From the cell containing the given text, extract its center point as [x, y] coordinate. 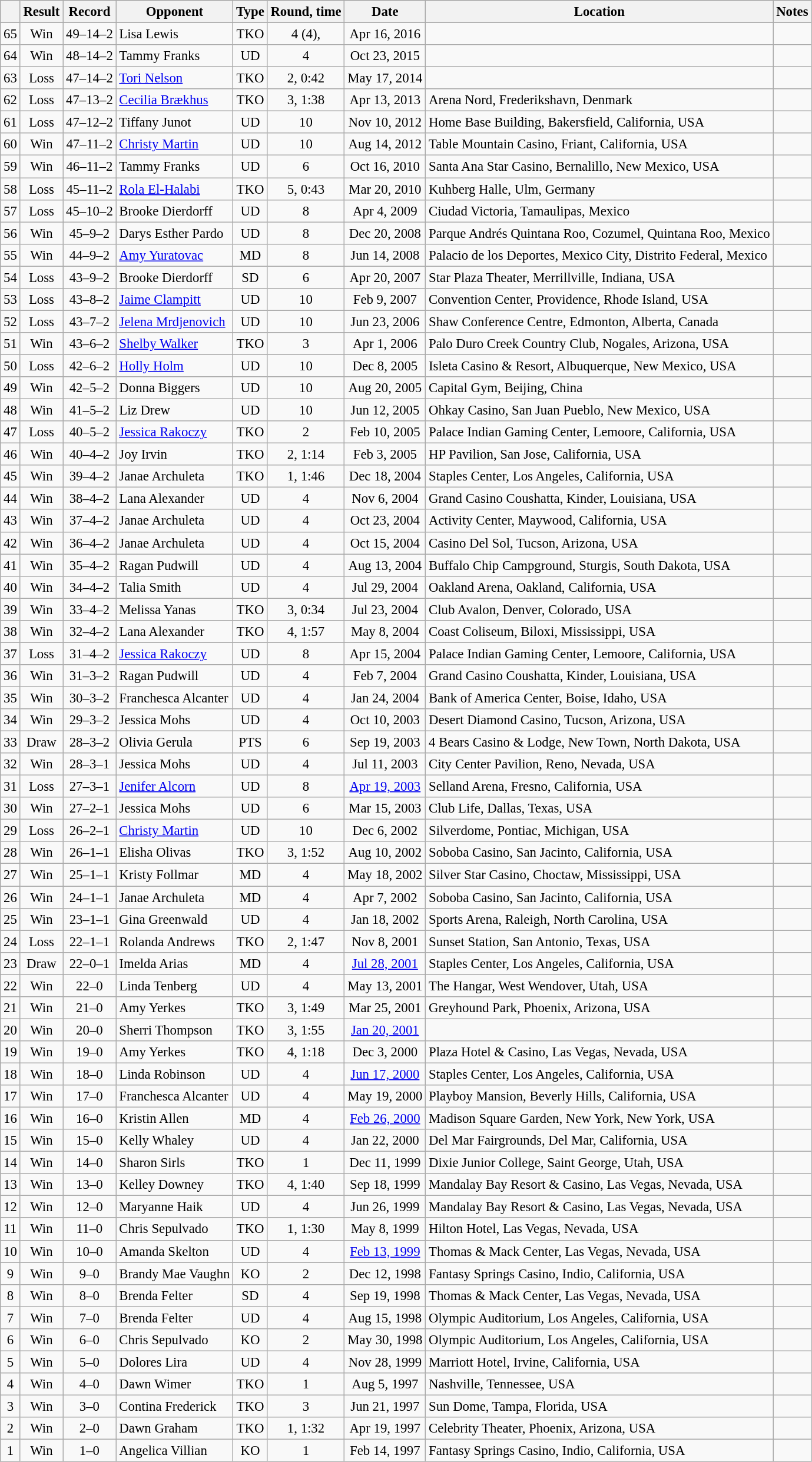
48 [11, 410]
28 [11, 853]
Star Plaza Theater, Merrillville, Indiana, USA [599, 277]
Melissa Yanas [174, 609]
Liz Drew [174, 410]
57 [11, 211]
40 [11, 587]
37–4–2 [90, 521]
Casino Del Sol, Tucson, Arizona, USA [599, 543]
8–0 [90, 1295]
43 [11, 521]
Jan 20, 2001 [385, 1030]
Plaza Hotel & Casino, Las Vegas, Nevada, USA [599, 1052]
Dawn Graham [174, 1428]
50 [11, 366]
Sun Dome, Tampa, Florida, USA [599, 1406]
Sharon Sirls [174, 1163]
Jul 28, 2001 [385, 963]
18 [11, 1074]
Isleta Casino & Resort, Albuquerque, New Mexico, USA [599, 366]
53 [11, 300]
7 [11, 1318]
10–0 [90, 1251]
29 [11, 831]
Mar 25, 2001 [385, 1008]
Jun 14, 2008 [385, 255]
Dixie Junior College, Saint George, Utah, USA [599, 1163]
31 [11, 787]
Amanda Skelton [174, 1251]
30 [11, 808]
41–5–2 [90, 410]
May 17, 2014 [385, 78]
22–1–1 [90, 941]
9 [11, 1274]
1, 1:32 [306, 1428]
45–9–2 [90, 233]
Aug 10, 2002 [385, 853]
Ohkay Casino, San Juan Pueblo, New Mexico, USA [599, 410]
Mar 15, 2003 [385, 808]
36 [11, 676]
22 [11, 986]
18–0 [90, 1074]
4, 1:40 [306, 1185]
Olivia Gerula [174, 742]
Oct 23, 2015 [385, 56]
Apr 4, 2009 [385, 211]
51 [11, 344]
9–0 [90, 1274]
May 8, 2004 [385, 632]
Sports Arena, Raleigh, North Carolina, USA [599, 919]
Coast Coliseum, Biloxi, Mississippi, USA [599, 632]
Shaw Conference Centre, Edmonton, Alberta, Canada [599, 321]
39–4–2 [90, 476]
Feb 7, 2004 [385, 676]
4 Bears Casino & Lodge, New Town, North Dakota, USA [599, 742]
34 [11, 720]
54 [11, 277]
Dolores Lira [174, 1362]
13 [11, 1185]
Feb 13, 1999 [385, 1251]
Celebrity Theater, Phoenix, Arizona, USA [599, 1428]
36–4–2 [90, 543]
38 [11, 632]
Linda Tenberg [174, 986]
Santa Ana Star Casino, Bernalillo, New Mexico, USA [599, 167]
Jan 22, 2000 [385, 1141]
Record [90, 12]
Aug 20, 2005 [385, 388]
23–1–1 [90, 919]
Feb 14, 1997 [385, 1451]
Darys Esther Pardo [174, 233]
Jul 11, 2003 [385, 764]
Feb 26, 2000 [385, 1119]
Apr 15, 2004 [385, 654]
Selland Arena, Fresno, California, USA [599, 787]
Lisa Lewis [174, 34]
Jenifer Alcorn [174, 787]
Convention Center, Providence, Rhode Island, USA [599, 300]
Kelley Downey [174, 1185]
3, 1:52 [306, 853]
Opponent [174, 12]
Marriott Hotel, Irvine, California, USA [599, 1362]
Apr 13, 2013 [385, 100]
26 [11, 897]
42 [11, 543]
Type [250, 12]
38–4–2 [90, 499]
58 [11, 189]
Sep 18, 1999 [385, 1185]
47 [11, 432]
3, 0:34 [306, 609]
Oct 16, 2010 [385, 167]
26–2–1 [90, 831]
Apr 20, 2007 [385, 277]
Kelly Whaley [174, 1141]
55 [11, 255]
39 [11, 609]
Sunset Station, San Antonio, Texas, USA [599, 941]
21–0 [90, 1008]
Jun 26, 1999 [385, 1207]
Imelda Arias [174, 963]
Buffalo Chip Campground, Sturgis, South Dakota, USA [599, 565]
46 [11, 455]
32–4–2 [90, 632]
52 [11, 321]
5 [11, 1362]
14 [11, 1163]
24 [11, 941]
Joy Irvin [174, 455]
Jun 21, 1997 [385, 1406]
Desert Diamond Casino, Tucson, Arizona, USA [599, 720]
May 13, 2001 [385, 986]
Maryanne Haik [174, 1207]
Oct 10, 2003 [385, 720]
Sep 19, 2003 [385, 742]
Kristin Allen [174, 1119]
Dawn Wimer [174, 1384]
37 [11, 654]
2, 1:14 [306, 455]
47–13–2 [90, 100]
Jun 17, 2000 [385, 1074]
28–3–1 [90, 764]
62 [11, 100]
Table Mountain Casino, Friant, California, USA [599, 144]
35 [11, 698]
28–3–2 [90, 742]
42–5–2 [90, 388]
4, 1:57 [306, 632]
Nov 10, 2012 [385, 122]
Round, time [306, 12]
2–0 [90, 1428]
Bank of America Center, Boise, Idaho, USA [599, 698]
Apr 19, 2003 [385, 787]
Madison Square Garden, New York, New York, USA [599, 1119]
Aug 5, 1997 [385, 1384]
59 [11, 167]
47–12–2 [90, 122]
2, 0:42 [306, 78]
Date [385, 12]
19–0 [90, 1052]
17 [11, 1096]
Arena Nord, Frederikshavn, Denmark [599, 100]
20–0 [90, 1030]
Jul 23, 2004 [385, 609]
Location [599, 12]
6–0 [90, 1340]
Apr 19, 1997 [385, 1428]
Del Mar Fairgrounds, Del Mar, California, USA [599, 1141]
30–3–2 [90, 698]
12 [11, 1207]
Palo Duro Creek Country Club, Nogales, Arizona, USA [599, 344]
7–0 [90, 1318]
May 8, 1999 [385, 1229]
Rola El-Halabi [174, 189]
25 [11, 919]
Oakland Arena, Oakland, California, USA [599, 587]
33 [11, 742]
Brandy Mae Vaughn [174, 1274]
Gina Greenwald [174, 919]
Mar 20, 2010 [385, 189]
Linda Robinson [174, 1074]
Silver Star Casino, Choctaw, Mississippi, USA [599, 875]
47–11–2 [90, 144]
24–1–1 [90, 897]
Dec 20, 2008 [385, 233]
20 [11, 1030]
4, 1:18 [306, 1052]
Ciudad Victoria, Tamaulipas, Mexico [599, 211]
26–1–1 [90, 853]
Holly Holm [174, 366]
5, 0:43 [306, 189]
Nov 6, 2004 [385, 499]
Result [41, 12]
44–9–2 [90, 255]
31–3–2 [90, 676]
2, 1:47 [306, 941]
Kristy Follmar [174, 875]
4 (4), [306, 34]
Shelby Walker [174, 344]
Jul 29, 2004 [385, 587]
Tiffany Junot [174, 122]
Amy Yuratovac [174, 255]
Rolanda Andrews [174, 941]
The Hangar, West Wendover, Utah, USA [599, 986]
City Center Pavilion, Reno, Nevada, USA [599, 764]
Jaime Clampitt [174, 300]
45–11–2 [90, 189]
12–0 [90, 1207]
11 [11, 1229]
1–0 [90, 1451]
Feb 3, 2005 [385, 455]
Nashville, Tennessee, USA [599, 1384]
Tori Nelson [174, 78]
21 [11, 1008]
40–4–2 [90, 455]
65 [11, 34]
Club Avalon, Denver, Colorado, USA [599, 609]
Jan 18, 2002 [385, 919]
63 [11, 78]
Dec 3, 2000 [385, 1052]
Hilton Hotel, Las Vegas, Nevada, USA [599, 1229]
May 19, 2000 [385, 1096]
16–0 [90, 1119]
Aug 13, 2004 [385, 565]
44 [11, 499]
23 [11, 963]
29–3–2 [90, 720]
32 [11, 764]
Home Base Building, Bakersfield, California, USA [599, 122]
49–14–2 [90, 34]
17–0 [90, 1096]
Donna Biggers [174, 388]
Jelena Mrdjenovich [174, 321]
43–9–2 [90, 277]
Capital Gym, Beijing, China [599, 388]
Jan 24, 2004 [385, 698]
43–6–2 [90, 344]
Aug 15, 1998 [385, 1318]
Nov 28, 1999 [385, 1362]
3, 1:49 [306, 1008]
43–8–2 [90, 300]
Cecilia Brækhus [174, 100]
Apr 16, 2016 [385, 34]
15 [11, 1141]
43–7–2 [90, 321]
Apr 7, 2002 [385, 897]
Silverdome, Pontiac, Michigan, USA [599, 831]
31–4–2 [90, 654]
47–14–2 [90, 78]
40–5–2 [90, 432]
16 [11, 1119]
27–2–1 [90, 808]
Angelica Villian [174, 1451]
Talia Smith [174, 587]
64 [11, 56]
25–1–1 [90, 875]
27–3–1 [90, 787]
Palacio de los Deportes, Mexico City, Distrito Federal, Mexico [599, 255]
Sep 19, 1998 [385, 1295]
14–0 [90, 1163]
Dec 8, 2005 [385, 366]
Jun 23, 2006 [385, 321]
Aug 14, 2012 [385, 144]
34–4–2 [90, 587]
11–0 [90, 1229]
49 [11, 388]
60 [11, 144]
Sherri Thompson [174, 1030]
Feb 10, 2005 [385, 432]
Parque Andrés Quintana Roo, Cozumel, Quintana Roo, Mexico [599, 233]
3, 1:55 [306, 1030]
PTS [250, 742]
Feb 9, 2007 [385, 300]
33–4–2 [90, 609]
13–0 [90, 1185]
45 [11, 476]
May 30, 1998 [385, 1340]
48–14–2 [90, 56]
Dec 6, 2002 [385, 831]
5–0 [90, 1362]
56 [11, 233]
45–10–2 [90, 211]
46–11–2 [90, 167]
3, 1:38 [306, 100]
3–0 [90, 1406]
Jun 12, 2005 [385, 410]
42–6–2 [90, 366]
Activity Center, Maywood, California, USA [599, 521]
27 [11, 875]
41 [11, 565]
22–0–1 [90, 963]
Dec 12, 1998 [385, 1274]
Oct 23, 2004 [385, 521]
Greyhound Park, Phoenix, Arizona, USA [599, 1008]
15–0 [90, 1141]
Playboy Mansion, Beverly Hills, California, USA [599, 1096]
61 [11, 122]
Oct 15, 2004 [385, 543]
Dec 18, 2004 [385, 476]
22–0 [90, 986]
1, 1:46 [306, 476]
4–0 [90, 1384]
Dec 11, 1999 [385, 1163]
Notes [793, 12]
19 [11, 1052]
1, 1:30 [306, 1229]
May 18, 2002 [385, 875]
Club Life, Dallas, Texas, USA [599, 808]
Elisha Olivas [174, 853]
Nov 8, 2001 [385, 941]
Contina Frederick [174, 1406]
35–4–2 [90, 565]
Apr 1, 2006 [385, 344]
Kuhberg Halle, Ulm, Germany [599, 189]
HP Pavilion, San Jose, California, USA [599, 455]
